For the text-containing cell, return its midpoint in [X, Y] coordinate format. 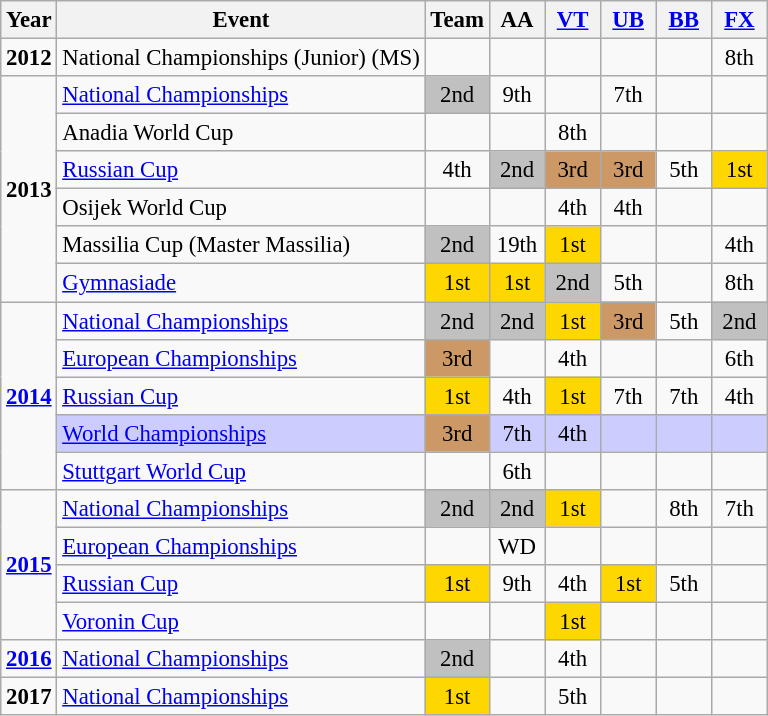
19th [517, 245]
Stuttgart World Cup [241, 471]
2015 [29, 565]
Year [29, 20]
Osijek World Cup [241, 208]
2016 [29, 659]
WD [517, 546]
AA [517, 20]
Anadia World Cup [241, 133]
Gymnasiade [241, 283]
VT [573, 20]
2013 [29, 189]
2012 [29, 58]
2014 [29, 396]
Event [241, 20]
UB [628, 20]
FX [740, 20]
2017 [29, 697]
Team [457, 20]
World Championships [241, 433]
BB [684, 20]
National Championships (Junior) (MS) [241, 58]
Voronin Cup [241, 621]
Massilia Cup (Master Massilia) [241, 245]
